Return (X, Y) of the center of cell containing provided text 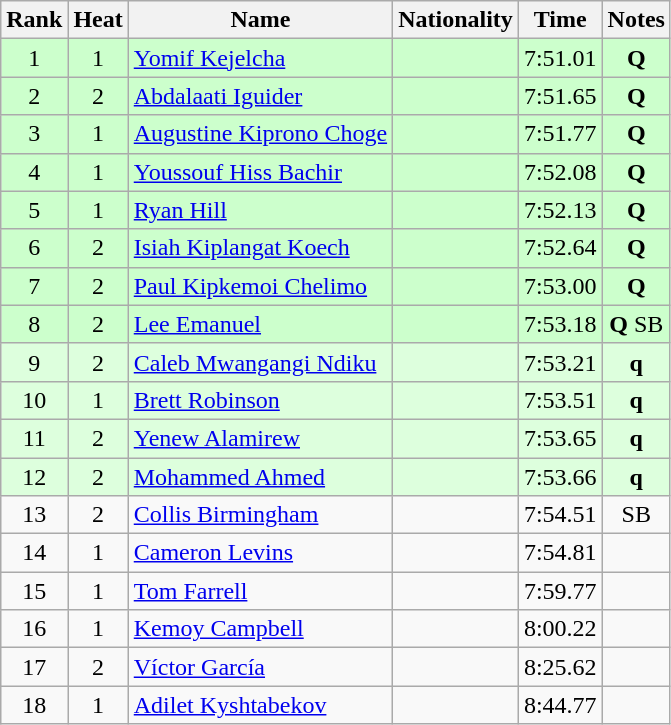
7:52.64 (560, 248)
7:52.08 (560, 172)
Name (260, 20)
7:53.65 (560, 438)
SB (636, 515)
7:53.00 (560, 286)
8:25.62 (560, 667)
8 (34, 324)
Brett Robinson (260, 400)
14 (34, 553)
15 (34, 591)
7 (34, 286)
8:00.22 (560, 629)
7:53.18 (560, 324)
Paul Kipkemoi Chelimo (260, 286)
Notes (636, 20)
6 (34, 248)
7:53.21 (560, 362)
8:44.77 (560, 705)
7:51.01 (560, 58)
13 (34, 515)
7:51.65 (560, 96)
Yomif Kejelcha (260, 58)
12 (34, 477)
Rank (34, 20)
7:59.77 (560, 591)
5 (34, 210)
Q SB (636, 324)
4 (34, 172)
Yenew Alamirew (260, 438)
Kemoy Campbell (260, 629)
11 (34, 438)
Abdalaati Iguider (260, 96)
3 (34, 134)
Tom Farrell (260, 591)
7:54.81 (560, 553)
Youssouf Hiss Bachir (260, 172)
7:51.77 (560, 134)
Cameron Levins (260, 553)
16 (34, 629)
Augustine Kiprono Choge (260, 134)
Time (560, 20)
7:52.13 (560, 210)
Caleb Mwangangi Ndiku (260, 362)
Víctor García (260, 667)
Ryan Hill (260, 210)
7:54.51 (560, 515)
7:53.51 (560, 400)
Adilet Kyshtabekov (260, 705)
7:53.66 (560, 477)
Lee Emanuel (260, 324)
17 (34, 667)
Heat (98, 20)
Collis Birmingham (260, 515)
Mohammed Ahmed (260, 477)
Isiah Kiplangat Koech (260, 248)
18 (34, 705)
10 (34, 400)
Nationality (456, 20)
9 (34, 362)
